Output the [X, Y] coordinate of the center of the cell containing the given text.  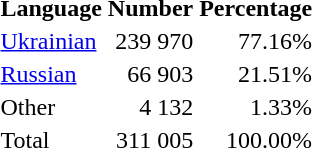
4 132 [150, 107]
66 903 [150, 74]
239 970 [150, 41]
